Locate the cell with the specified text and output its (x, y) center coordinate. 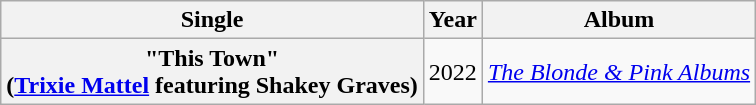
2022 (452, 72)
The Blonde & Pink Albums (618, 72)
"This Town"(Trixie Mattel featuring Shakey Graves) (212, 72)
Year (452, 20)
Album (618, 20)
Single (212, 20)
